Provide the [X, Y] coordinate of the cell's center where the given text is located.  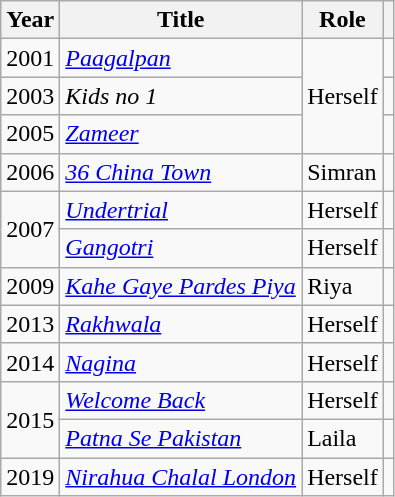
Zameer [181, 134]
Title [181, 20]
Year [30, 20]
Gangotri [181, 248]
Nirahua Chalal London [181, 477]
Nagina [181, 362]
2003 [30, 96]
Welcome Back [181, 400]
36 China Town [181, 172]
2014 [30, 362]
Rakhwala [181, 324]
2009 [30, 286]
2019 [30, 477]
Kahe Gaye Pardes Piya [181, 286]
Patna Se Pakistan [181, 438]
2005 [30, 134]
Riya [343, 286]
2007 [30, 229]
Undertrial [181, 210]
2013 [30, 324]
Kids no 1 [181, 96]
2015 [30, 419]
2006 [30, 172]
Simran [343, 172]
Laila [343, 438]
2001 [30, 58]
Paagalpan [181, 58]
Role [343, 20]
